Extract the (x, y) coordinate from the center of the cell holding the provided text.  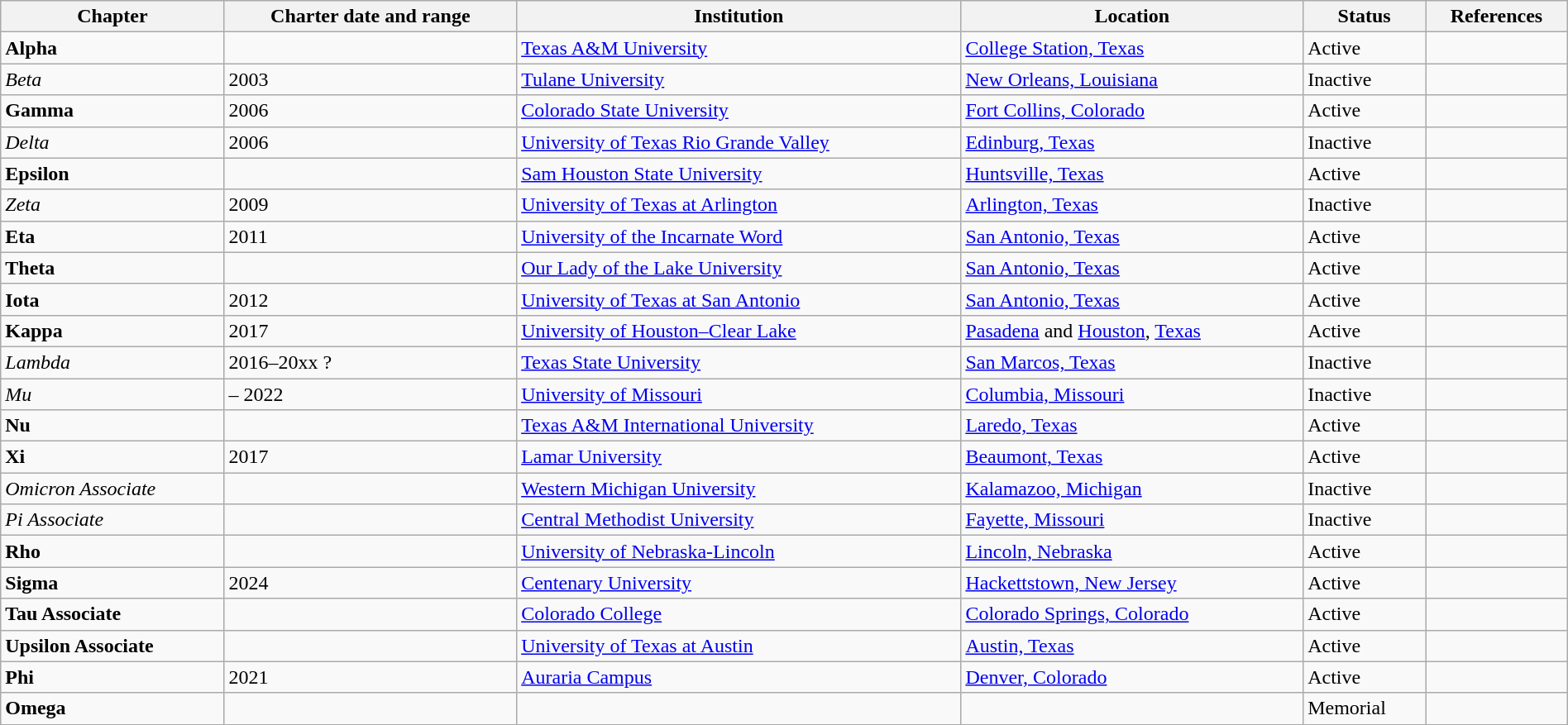
Centenary University (739, 583)
Gamma (112, 111)
Colorado College (739, 614)
Lamar University (739, 457)
Texas State University (739, 362)
Omicron Associate (112, 489)
2021 (370, 677)
Texas A&M International University (739, 426)
Location (1132, 17)
2016–20xx ? (370, 362)
2003 (370, 79)
University of the Incarnate Word (739, 236)
San Marcos, Texas (1132, 362)
Phi (112, 677)
Iota (112, 299)
Nu (112, 426)
2009 (370, 205)
University of Texas Rio Grande Valley (739, 142)
New Orleans, Louisiana (1132, 79)
Omega (112, 708)
Epsilon (112, 174)
Rho (112, 551)
Upsilon Associate (112, 646)
Texas A&M University (739, 48)
Alpha (112, 48)
Sigma (112, 583)
Beta (112, 79)
University of Nebraska-Lincoln (739, 551)
Status (1365, 17)
References (1497, 17)
Sam Houston State University (739, 174)
Hackettstown, New Jersey (1132, 583)
Colorado Springs, Colorado (1132, 614)
Memorial (1365, 708)
Charter date and range (370, 17)
Institution (739, 17)
Colorado State University (739, 111)
Huntsville, Texas (1132, 174)
Kappa (112, 331)
Delta (112, 142)
Western Michigan University (739, 489)
Austin, Texas (1132, 646)
Beaumont, Texas (1132, 457)
Our Lady of the Lake University (739, 268)
Laredo, Texas (1132, 426)
University of Missouri (739, 394)
Tau Associate (112, 614)
College Station, Texas (1132, 48)
Central Methodist University (739, 520)
University of Houston–Clear Lake (739, 331)
Mu (112, 394)
Auraria Campus (739, 677)
Arlington, Texas (1132, 205)
University of Texas at Arlington (739, 205)
Tulane University (739, 79)
Theta (112, 268)
Denver, Colorado (1132, 677)
Kalamazoo, Michigan (1132, 489)
Edinburg, Texas (1132, 142)
Lambda (112, 362)
Pi Associate (112, 520)
Pasadena and Houston, Texas (1132, 331)
Chapter (112, 17)
Fort Collins, Colorado (1132, 111)
– 2022 (370, 394)
Zeta (112, 205)
2011 (370, 236)
Lincoln, Nebraska (1132, 551)
University of Texas at San Antonio (739, 299)
Fayette, Missouri (1132, 520)
Columbia, Missouri (1132, 394)
Eta (112, 236)
2024 (370, 583)
University of Texas at Austin (739, 646)
Xi (112, 457)
2012 (370, 299)
